Determine the (x, y) coordinate at the center of the cell enclosing the given text.  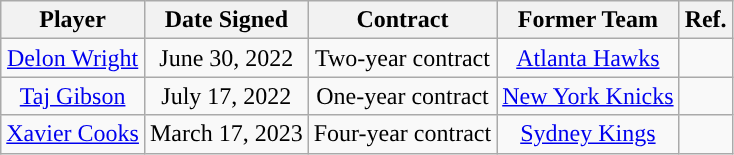
Xavier Cooks (73, 134)
Date Signed (226, 20)
Four-year contract (402, 134)
March 17, 2023 (226, 134)
Former Team (588, 20)
Contract (402, 20)
Sydney Kings (588, 134)
One-year contract (402, 96)
June 30, 2022 (226, 58)
July 17, 2022 (226, 96)
Player (73, 20)
Ref. (706, 20)
Atlanta Hawks (588, 58)
Delon Wright (73, 58)
New York Knicks (588, 96)
Taj Gibson (73, 96)
Two-year contract (402, 58)
